Detect which cell encompasses the target text, then output its (x, y) center coordinate. 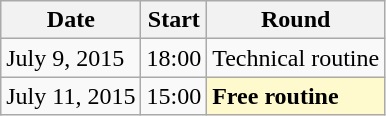
Date (71, 20)
Free routine (296, 96)
July 11, 2015 (71, 96)
15:00 (174, 96)
18:00 (174, 58)
Start (174, 20)
Technical routine (296, 58)
July 9, 2015 (71, 58)
Round (296, 20)
